Output the (X, Y) coordinate of the center of the cell containing the given text.  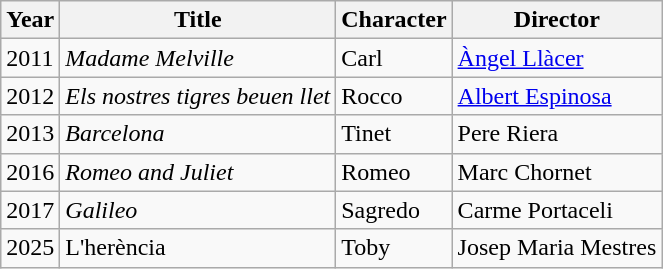
Carme Portaceli (557, 210)
Madame Melville (198, 58)
L'herència (198, 248)
Barcelona (198, 134)
Sagredo (394, 210)
Josep Maria Mestres (557, 248)
Carl (394, 58)
Albert Espinosa (557, 96)
Pere Riera (557, 134)
Galileo (198, 210)
Title (198, 20)
Toby (394, 248)
Romeo (394, 172)
2016 (30, 172)
Romeo and Juliet (198, 172)
2025 (30, 248)
Character (394, 20)
Els nostres tigres beuen llet (198, 96)
Tinet (394, 134)
2011 (30, 58)
Àngel Llàcer (557, 58)
2017 (30, 210)
2012 (30, 96)
Marc Chornet (557, 172)
Rocco (394, 96)
2013 (30, 134)
Year (30, 20)
Director (557, 20)
